Provide the (x, y) coordinate of the cell's center where the given text is located.  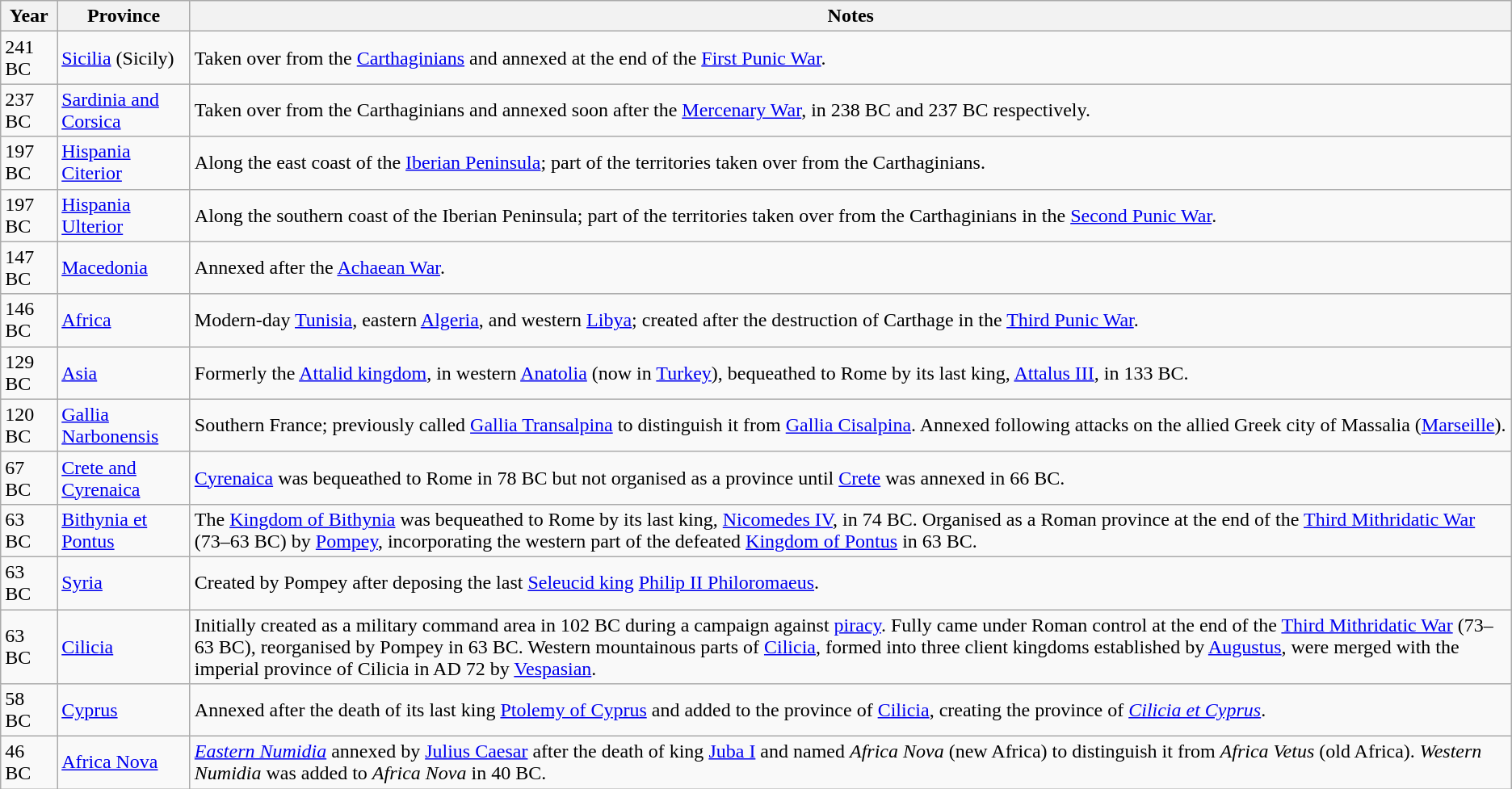
Crete and Cyrenaica (124, 478)
Annexed after the death of its last king Ptolemy of Cyprus and added to the province of Cilicia, creating the province of Cilicia et Cyprus. (850, 711)
Year (29, 16)
46 BC (29, 762)
Notes (850, 16)
Africa Nova (124, 762)
Hispania Ulterior (124, 215)
129 BC (29, 373)
237 BC (29, 110)
Taken over from the Carthaginians and annexed at the end of the First Punic War. (850, 58)
Syria (124, 583)
Sicilia (Sicily) (124, 58)
120 BC (29, 425)
Asia (124, 373)
Annexed after the Achaean War. (850, 268)
Cilicia (124, 646)
Taken over from the Carthaginians and annexed soon after the Mercenary War, in 238 BC and 237 BC respectively. (850, 110)
Africa (124, 320)
Along the east coast of the Iberian Peninsula; part of the territories taken over from the Carthaginians. (850, 163)
Bithynia et Pontus (124, 530)
Gallia Narbonensis (124, 425)
58 BC (29, 711)
67 BC (29, 478)
Formerly the Attalid kingdom, in western Anatolia (now in Turkey), bequeathed to Rome by its last king, Attalus III, in 133 BC. (850, 373)
Along the southern coast of the Iberian Peninsula; part of the territories taken over from the Carthaginians in the Second Punic War. (850, 215)
Cyrenaica was bequeathed to Rome in 78 BC but not organised as a province until Crete was annexed in 66 BC. (850, 478)
Created by Pompey after deposing the last Seleucid king Philip II Philoromaeus. (850, 583)
Province (124, 16)
Hispania Citerior (124, 163)
Cyprus (124, 711)
241 BC (29, 58)
Macedonia (124, 268)
147 BC (29, 268)
Sardinia and Corsica (124, 110)
Modern-day Tunisia, eastern Algeria, and western Libya; created after the destruction of Carthage in the Third Punic War. (850, 320)
146 BC (29, 320)
